Locate the cell with the specified text and output its [X, Y] center coordinate. 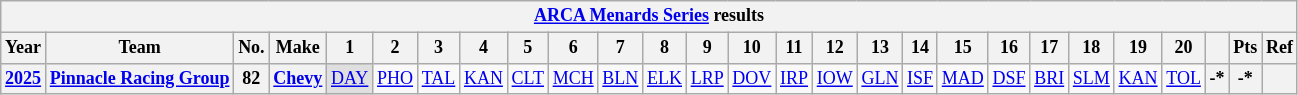
ELK [665, 78]
2 [396, 48]
8 [665, 48]
DSF [1009, 78]
13 [880, 48]
82 [252, 78]
Pts [1246, 48]
19 [1138, 48]
10 [752, 48]
11 [794, 48]
No. [252, 48]
9 [707, 48]
DOV [752, 78]
IRP [794, 78]
SLM [1092, 78]
Chevy [298, 78]
15 [962, 48]
ISF [920, 78]
GLN [880, 78]
7 [620, 48]
IOW [834, 78]
12 [834, 48]
Team [139, 48]
6 [573, 48]
BRI [1050, 78]
20 [1184, 48]
TAL [438, 78]
14 [920, 48]
3 [438, 48]
TOL [1184, 78]
2025 [24, 78]
17 [1050, 48]
MAD [962, 78]
18 [1092, 48]
5 [528, 48]
Pinnacle Racing Group [139, 78]
4 [484, 48]
Ref [1280, 48]
PHO [396, 78]
Make [298, 48]
CLT [528, 78]
ARCA Menards Series results [649, 16]
LRP [707, 78]
BLN [620, 78]
Year [24, 48]
16 [1009, 48]
MCH [573, 78]
1 [350, 48]
DAY [350, 78]
